Capture the cell that displays the provided text and extract its (x, y) central coordinate. 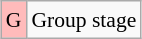
Group stage (84, 20)
G (14, 20)
